Provide the (X, Y) coordinate of the cell's center where the given text is located.  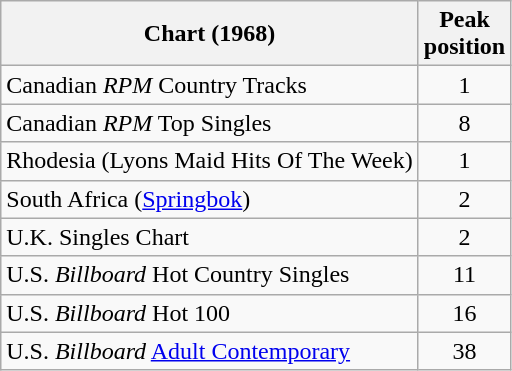
11 (464, 275)
U.K. Singles Chart (210, 237)
16 (464, 313)
U.S. Billboard Hot Country Singles (210, 275)
38 (464, 351)
South Africa (Springbok) (210, 199)
Chart (1968) (210, 34)
U.S. Billboard Adult Contemporary (210, 351)
Canadian RPM Top Singles (210, 123)
Canadian RPM Country Tracks (210, 85)
Peakposition (464, 34)
Rhodesia (Lyons Maid Hits Of The Week) (210, 161)
8 (464, 123)
U.S. Billboard Hot 100 (210, 313)
